Search for the cell housing the specified text and yield its [x, y] center coordinate. 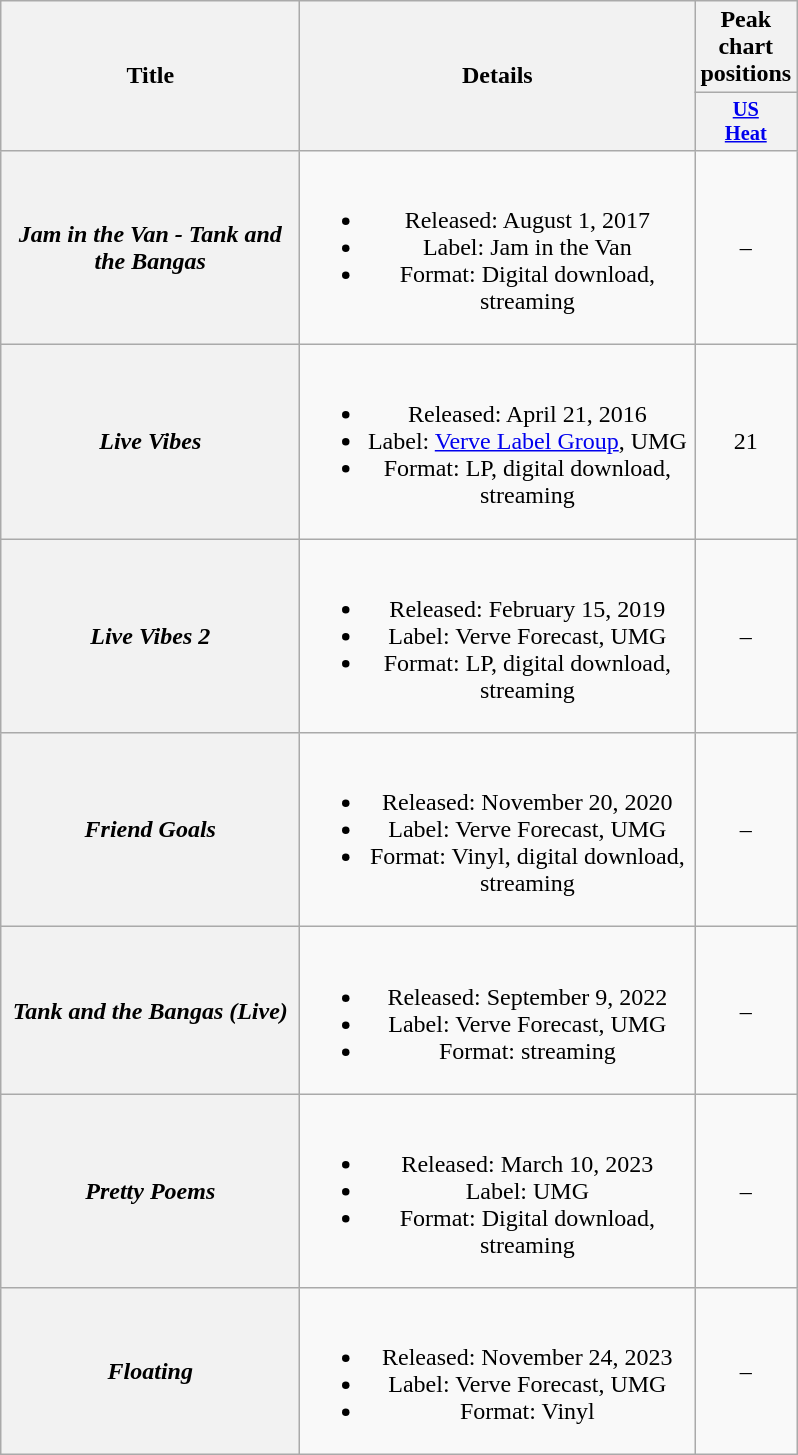
Released: March 10, 2023Label: UMGFormat: Digital download, streaming [498, 1191]
USHeat [746, 122]
Friend Goals [150, 830]
Released: August 1, 2017Label: Jam in the VanFormat: Digital download, streaming [498, 247]
Tank and the Bangas (Live) [150, 1010]
Released: September 9, 2022Label: Verve Forecast, UMGFormat: streaming [498, 1010]
Jam in the Van - Tank and the Bangas [150, 247]
Peak chart positions [746, 47]
Released: February 15, 2019Label: Verve Forecast, UMGFormat: LP, digital download, streaming [498, 636]
Floating [150, 1372]
Pretty Poems [150, 1191]
Released: November 20, 2020Label: Verve Forecast, UMGFormat: Vinyl, digital download, streaming [498, 830]
21 [746, 442]
Released: April 21, 2016Label: Verve Label Group, UMGFormat: LP, digital download, streaming [498, 442]
Title [150, 76]
Details [498, 76]
Released: November 24, 2023Label: Verve Forecast, UMGFormat: Vinyl [498, 1372]
Live Vibes [150, 442]
Live Vibes 2 [150, 636]
